Extract the [X, Y] coordinate from the center of the cell holding the provided text.  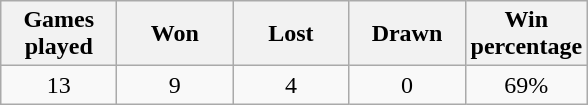
9 [175, 85]
0 [407, 85]
Games played [59, 34]
13 [59, 85]
Lost [291, 34]
4 [291, 85]
Drawn [407, 34]
Won [175, 34]
Win percentage [526, 34]
69% [526, 85]
